Pinpoint the cell where the given text exists, returning its [x, y] midpoint coordinate. 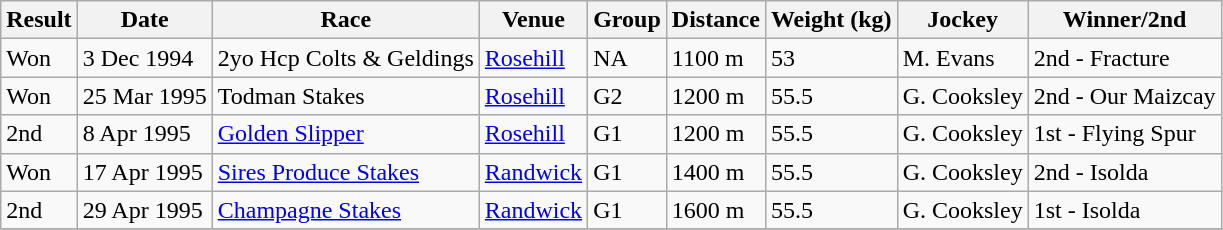
Date [144, 20]
Todman Stakes [346, 96]
Distance [716, 20]
25 Mar 1995 [144, 96]
Golden Slipper [346, 134]
Weight (kg) [831, 20]
8 Apr 1995 [144, 134]
1600 m [716, 210]
53 [831, 58]
Race [346, 20]
Winner/2nd [1124, 20]
1st - Isolda [1124, 210]
1400 m [716, 172]
2yo Hcp Colts & Geldings [346, 58]
NA [628, 58]
Venue [533, 20]
3 Dec 1994 [144, 58]
1st - Flying Spur [1124, 134]
1100 m [716, 58]
M. Evans [962, 58]
17 Apr 1995 [144, 172]
29 Apr 1995 [144, 210]
Group [628, 20]
Sires Produce Stakes [346, 172]
2nd - Isolda [1124, 172]
Result [39, 20]
G2 [628, 96]
2nd - Fracture [1124, 58]
2nd - Our Maizcay [1124, 96]
Champagne Stakes [346, 210]
Jockey [962, 20]
